Determine the [X, Y] coordinate at the center of the cell enclosing the given text.  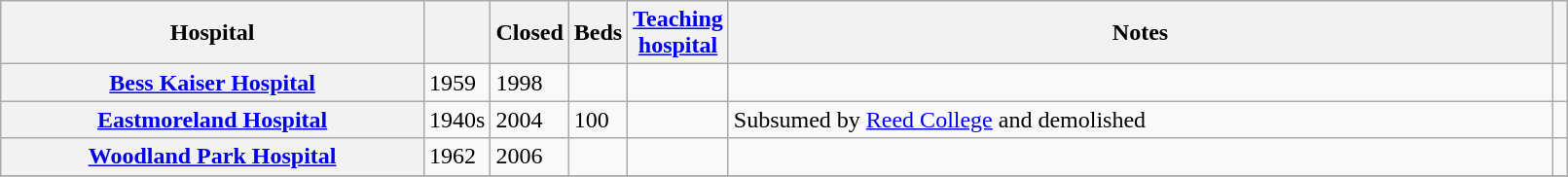
1940s [456, 120]
Woodland Park Hospital [212, 157]
Closed [529, 33]
1962 [456, 157]
Bess Kaiser Hospital [212, 83]
Beds [598, 33]
1959 [456, 83]
Eastmoreland Hospital [212, 120]
Notes [1140, 33]
Hospital [212, 33]
1998 [529, 83]
2004 [529, 120]
Teachinghospital [678, 33]
Subsumed by Reed College and demolished [1140, 120]
2006 [529, 157]
100 [598, 120]
